For the text-containing cell, return its midpoint in [X, Y] coordinate format. 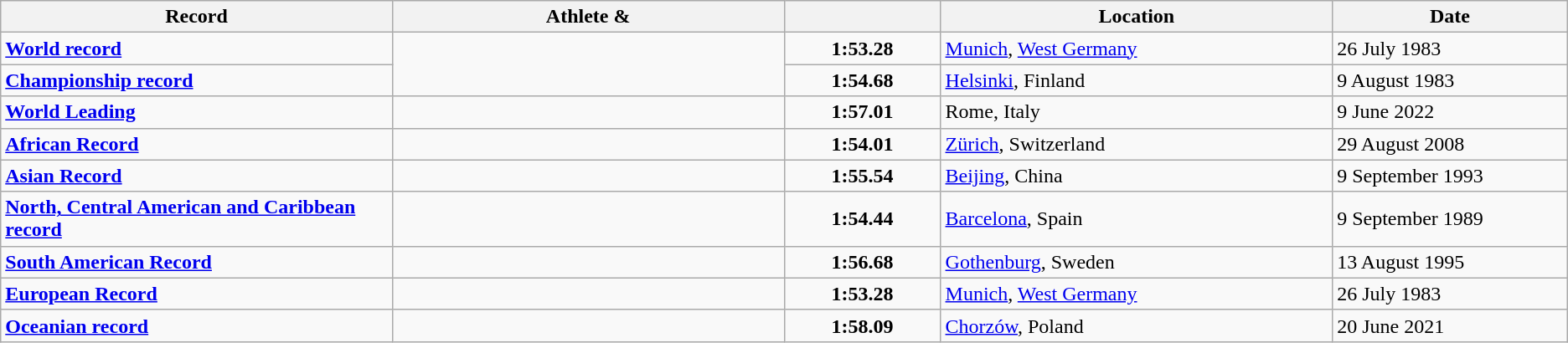
1:54.68 [863, 80]
1:55.54 [863, 176]
1:56.68 [863, 262]
9 September 1993 [1451, 176]
13 August 1995 [1451, 262]
1:58.09 [863, 325]
Athlete & [588, 17]
Record [197, 17]
Chorzów, Poland [1137, 325]
African Record [197, 144]
Barcelona, Spain [1137, 219]
20 June 2021 [1451, 325]
World record [197, 49]
Date [1451, 17]
29 August 2008 [1451, 144]
1:54.01 [863, 144]
Oceanian record [197, 325]
North, Central American and Caribbean record [197, 219]
9 June 2022 [1451, 112]
Asian Record [197, 176]
Rome, Italy [1137, 112]
1:54.44 [863, 219]
9 September 1989 [1451, 219]
South American Record [197, 262]
World Leading [197, 112]
Zürich, Switzerland [1137, 144]
Gothenburg, Sweden [1137, 262]
Championship record [197, 80]
9 August 1983 [1451, 80]
Beijing, China [1137, 176]
Location [1137, 17]
Helsinki, Finland [1137, 80]
1:57.01 [863, 112]
European Record [197, 294]
